Pinpoint the cell where the given text exists, returning its (x, y) midpoint coordinate. 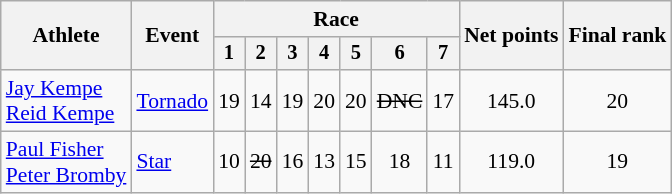
10 (229, 162)
13 (324, 162)
145.0 (511, 100)
18 (400, 162)
2 (261, 54)
Jay Kempe Reid Kempe (66, 100)
Athlete (66, 36)
5 (356, 54)
119.0 (511, 162)
Star (172, 162)
6 (400, 54)
14 (261, 100)
DNC (400, 100)
Paul FisherPeter Bromby (66, 162)
Net points (511, 36)
4 (324, 54)
7 (443, 54)
1 (229, 54)
11 (443, 162)
16 (293, 162)
17 (443, 100)
3 (293, 54)
Final rank (617, 36)
Race (336, 19)
15 (356, 162)
Tornado (172, 100)
Event (172, 36)
